Provide the (x, y) coordinate of the cell's center where the given text is located.  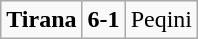
Tirana (42, 20)
6-1 (104, 20)
Peqini (161, 20)
